Search for the cell housing the specified text and yield its (X, Y) center coordinate. 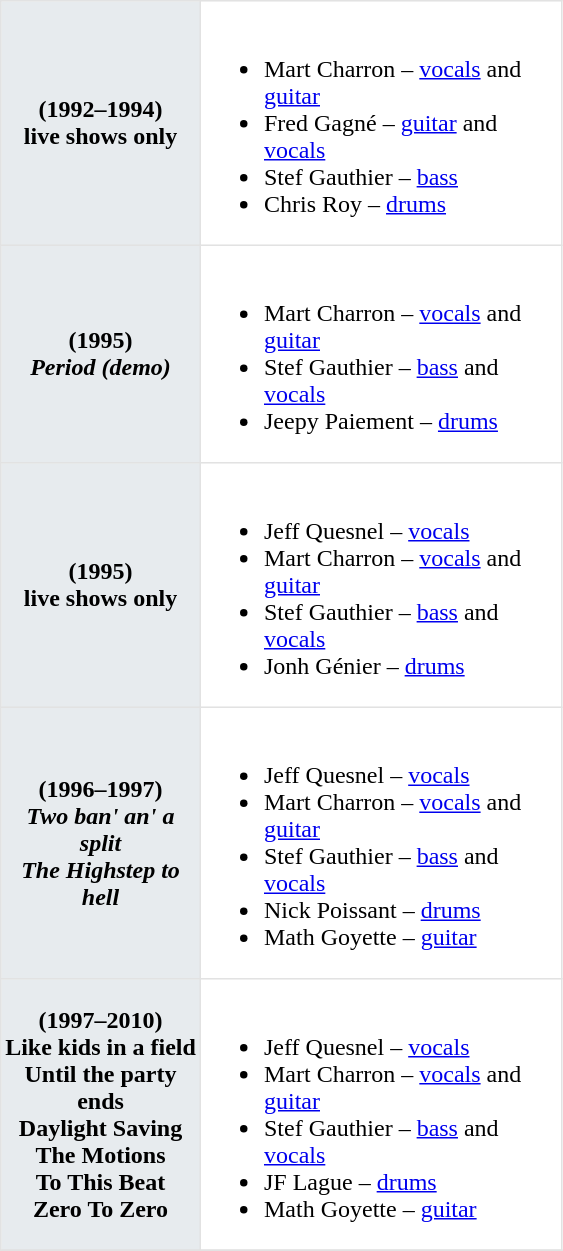
(1995)live shows only (101, 585)
(1997–2010) Like kids in a fieldUntil the party endsDaylight SavingThe MotionsTo This BeatZero To Zero (101, 1115)
Jeff Quesnel – vocalsMart Charron – vocals and guitarStef Gauthier – bass and vocalsNick Poissant – drumsMath Goyette – guitar (381, 843)
(1995)Period (demo) (101, 354)
(1992–1994)live shows only (101, 123)
(1996–1997)Two ban' an' a splitThe Highstep to hell (101, 843)
Jeff Quesnel – vocalsMart Charron – vocals and guitarStef Gauthier – bass and vocalsJF Lague – drumsMath Goyette – guitar (381, 1115)
Jeff Quesnel – vocalsMart Charron – vocals and guitarStef Gauthier – bass and vocalsJonh Génier – drums (381, 585)
Mart Charron – vocals and guitarFred Gagné – guitar and vocalsStef Gauthier – bassChris Roy – drums (381, 123)
Mart Charron – vocals and guitarStef Gauthier – bass and vocalsJeepy Paiement – drums (381, 354)
